Extract the [X, Y] coordinate from the center of the cell holding the provided text.  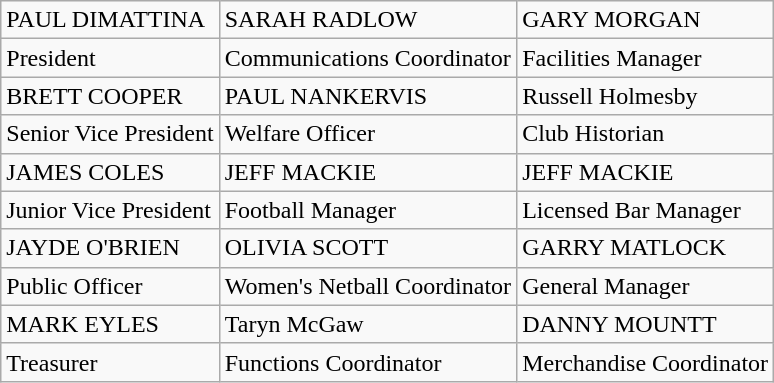
Football Manager [368, 210]
Welfare Officer [368, 134]
JAYDE O'BRIEN [110, 248]
Senior Vice President [110, 134]
DANNY MOUNTT [646, 324]
Licensed Bar Manager [646, 210]
Treasurer [110, 362]
Women's Netball Coordinator [368, 286]
OLIVIA SCOTT [368, 248]
GARRY MATLOCK [646, 248]
Facilities Manager [646, 58]
Club Historian [646, 134]
PAUL DIMATTINA [110, 20]
PAUL NANKERVIS [368, 96]
MARK EYLES [110, 324]
President [110, 58]
Junior Vice President [110, 210]
General Manager [646, 286]
JAMES COLES [110, 172]
Public Officer [110, 286]
SARAH RADLOW [368, 20]
GARY MORGAN [646, 20]
Russell Holmesby [646, 96]
Communications Coordinator [368, 58]
Taryn McGaw [368, 324]
BRETT COOPER [110, 96]
Functions Coordinator [368, 362]
Merchandise Coordinator [646, 362]
